Output the (x, y) coordinate of the center of the cell containing the given text.  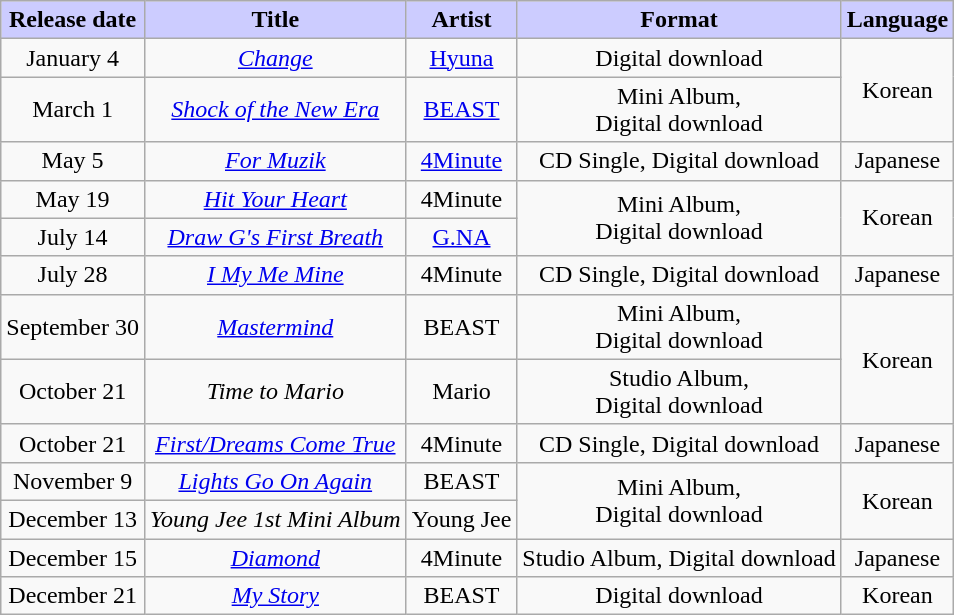
December 21 (73, 596)
Format (679, 20)
Shock of the New Era (275, 110)
September 30 (73, 326)
Draw G's First Breath (275, 237)
Language (897, 20)
Young Jee (462, 519)
Mastermind (275, 326)
Young Jee 1st Mini Album (275, 519)
Artist (462, 20)
May 5 (73, 161)
Studio Album,Digital download (679, 392)
Time to Mario (275, 392)
Studio Album, Digital download (679, 557)
For Muzik (275, 161)
Mario (462, 392)
Title (275, 20)
Release date (73, 20)
Lights Go On Again (275, 481)
Hit Your Heart (275, 199)
November 9 (73, 481)
December 13 (73, 519)
G.NA (462, 237)
Diamond (275, 557)
My Story (275, 596)
July 28 (73, 275)
May 19 (73, 199)
January 4 (73, 58)
July 14 (73, 237)
December 15 (73, 557)
Change (275, 58)
First/Dreams Come True (275, 443)
March 1 (73, 110)
I My Me Mine (275, 275)
Hyuna (462, 58)
